Determine the (X, Y) coordinate at the center of the cell enclosing the given text.  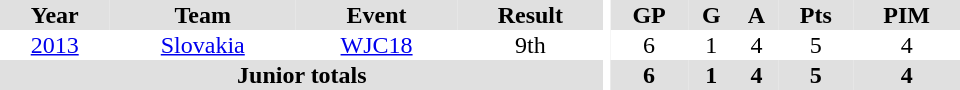
Junior totals (302, 75)
GP (649, 15)
Event (376, 15)
2013 (54, 45)
WJC18 (376, 45)
Slovakia (202, 45)
G (712, 15)
A (757, 15)
Year (54, 15)
PIM (906, 15)
Pts (816, 15)
Team (202, 15)
Result (530, 15)
9th (530, 45)
